From the cell containing the given text, extract its center point as (X, Y) coordinate. 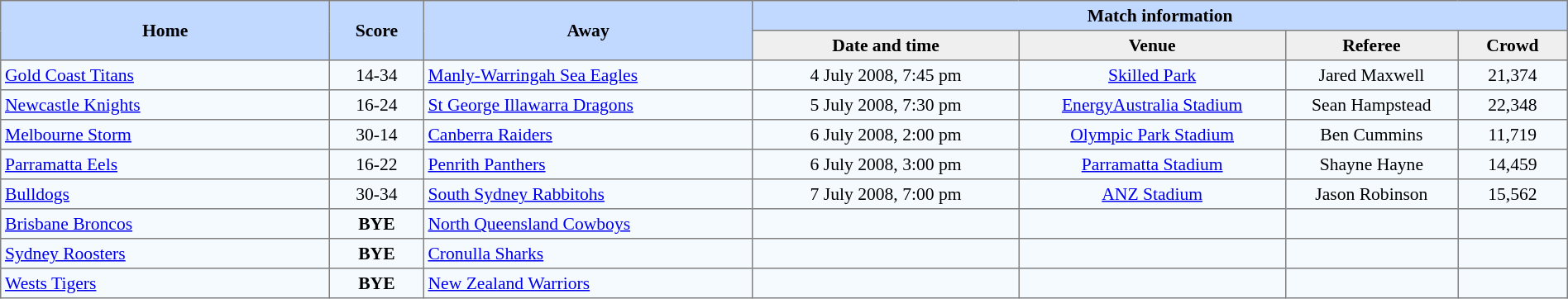
4 July 2008, 7:45 pm (886, 75)
Bulldogs (165, 194)
Cronulla Sharks (588, 254)
Match information (1159, 16)
7 July 2008, 7:00 pm (886, 194)
New Zealand Warriors (588, 283)
Penrith Panthers (588, 164)
Sydney Roosters (165, 254)
6 July 2008, 2:00 pm (886, 135)
16-22 (377, 164)
30-14 (377, 135)
16-24 (377, 105)
Sean Hampstead (1371, 105)
EnergyAustralia Stadium (1152, 105)
Canberra Raiders (588, 135)
North Queensland Cowboys (588, 224)
Crowd (1513, 45)
ANZ Stadium (1152, 194)
Away (588, 31)
Jared Maxwell (1371, 75)
Manly-Warringah Sea Eagles (588, 75)
Parramatta Eels (165, 164)
Score (377, 31)
11,719 (1513, 135)
Referee (1371, 45)
St George Illawarra Dragons (588, 105)
22,348 (1513, 105)
Jason Robinson (1371, 194)
Melbourne Storm (165, 135)
Olympic Park Stadium (1152, 135)
South Sydney Rabbitohs (588, 194)
Date and time (886, 45)
15,562 (1513, 194)
30-34 (377, 194)
Home (165, 31)
5 July 2008, 7:30 pm (886, 105)
21,374 (1513, 75)
Newcastle Knights (165, 105)
Parramatta Stadium (1152, 164)
Skilled Park (1152, 75)
Brisbane Broncos (165, 224)
Ben Cummins (1371, 135)
6 July 2008, 3:00 pm (886, 164)
Gold Coast Titans (165, 75)
14,459 (1513, 164)
14-34 (377, 75)
Wests Tigers (165, 283)
Venue (1152, 45)
Shayne Hayne (1371, 164)
